Output the [X, Y] coordinate of the center of the cell containing the given text.  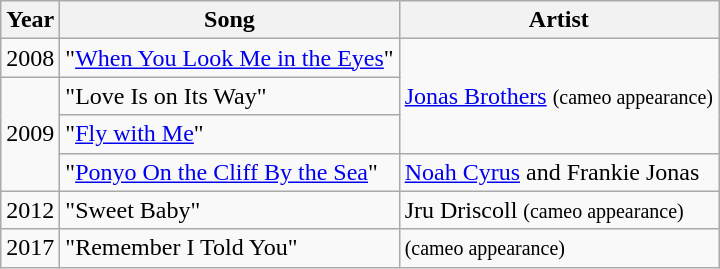
"Remember I Told You" [230, 248]
"Fly with Me" [230, 134]
"Sweet Baby" [230, 210]
"Love Is on Its Way" [230, 96]
"When You Look Me in the Eyes" [230, 58]
Year [30, 20]
2009 [30, 134]
Noah Cyrus and Frankie Jonas [558, 172]
2017 [30, 248]
2012 [30, 210]
Song [230, 20]
"Ponyo On the Cliff By the Sea" [230, 172]
Jru Driscoll (cameo appearance) [558, 210]
Jonas Brothers (cameo appearance) [558, 96]
(cameo appearance) [558, 248]
2008 [30, 58]
Artist [558, 20]
